Output the (x, y) coordinate of the center of the cell containing the given text.  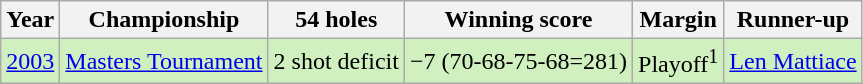
Year (30, 20)
2003 (30, 62)
Len Mattiace (793, 62)
Runner-up (793, 20)
−7 (70-68-75-68=281) (518, 62)
2 shot deficit (336, 62)
Margin (678, 20)
54 holes (336, 20)
Playoff1 (678, 62)
Winning score (518, 20)
Championship (164, 20)
Masters Tournament (164, 62)
